Return (X, Y) of the center of cell containing provided text 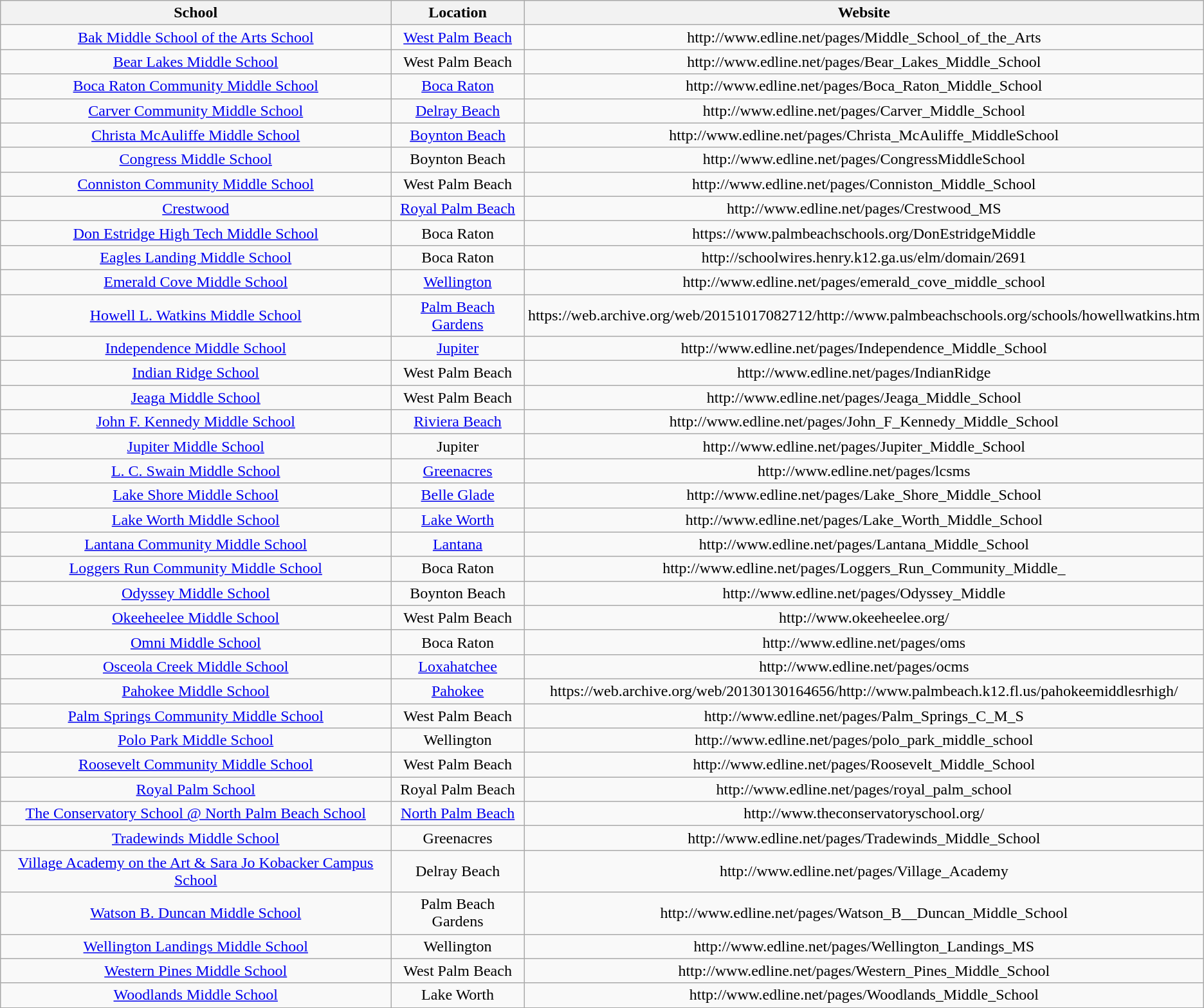
School (196, 13)
Royal Palm School (196, 789)
https://web.archive.org/web/20151017082712/http://www.palmbeachschools.org/schools/howellwatkins.htm (864, 315)
Lantana (458, 544)
http://www.okeeheelee.org/ (864, 618)
Loggers Run Community Middle School (196, 569)
Lantana Community Middle School (196, 544)
http://www.edline.net/pages/Conniston_Middle_School (864, 184)
Christa McAuliffe Middle School (196, 135)
http://www.edline.net/pages/Middle_School_of_the_Arts (864, 37)
Pahokee (458, 691)
Wellington Landings Middle School (196, 946)
Don Estridge High Tech Middle School (196, 233)
http://www.edline.net/pages/Boca_Raton_Middle_School (864, 86)
http://www.edline.net/pages/oms (864, 642)
Emerald Cove Middle School (196, 282)
http://www.edline.net/pages/Bear_Lakes_Middle_School (864, 62)
The Conservatory School @ North Palm Beach School (196, 814)
Eagles Landing Middle School (196, 257)
http://www.edline.net/pages/Lake_Shore_Middle_School (864, 495)
Boca Raton Community Middle School (196, 86)
http://www.edline.net/pages/IndianRidge (864, 373)
Western Pines Middle School (196, 971)
http://www.edline.net/pages/lcsms (864, 471)
Bear Lakes Middle School (196, 62)
Jeaga Middle School (196, 398)
John F. Kennedy Middle School (196, 422)
http://www.edline.net/pages/Tradewinds_Middle_School (864, 838)
Howell L. Watkins Middle School (196, 315)
https://www.palmbeachschools.org/DonEstridgeMiddle (864, 233)
http://www.edline.net/pages/Lantana_Middle_School (864, 544)
Independence Middle School (196, 349)
Belle Glade (458, 495)
http://www.edline.net/pages/Odyssey_Middle (864, 593)
http://www.edline.net/pages/Village_Academy (864, 871)
http://www.edline.net/pages/Woodlands_Middle_School (864, 995)
Location (458, 13)
http://www.edline.net/pages/Crestwood_MS (864, 208)
Omni Middle School (196, 642)
Osceola Creek Middle School (196, 666)
http://www.edline.net/pages/CongressMiddleSchool (864, 160)
Bak Middle School of the Arts School (196, 37)
http://www.edline.net/pages/Western_Pines_Middle_School (864, 971)
Crestwood (196, 208)
https://web.archive.org/web/20130130164656/http://www.palmbeach.k12.fl.us/pahokeemiddlesrhigh/ (864, 691)
http://schoolwires.henry.k12.ga.us/elm/domain/2691 (864, 257)
L. C. Swain Middle School (196, 471)
Village Academy on the Art & Sara Jo Kobacker Campus School (196, 871)
http://www.edline.net/pages/Independence_Middle_School (864, 349)
Carver Community Middle School (196, 111)
http://www.edline.net/pages/royal_palm_school (864, 789)
http://www.edline.net/pages/Watson_B__Duncan_Middle_School (864, 913)
http://www.edline.net/pages/Palm_Springs_C_M_S (864, 716)
Palm Springs Community Middle School (196, 716)
Loxahatchee (458, 666)
Woodlands Middle School (196, 995)
http://www.edline.net/pages/ocms (864, 666)
http://www.edline.net/pages/Carver_Middle_School (864, 111)
Polo Park Middle School (196, 740)
Jupiter Middle School (196, 446)
http://www.edline.net/pages/polo_park_middle_school (864, 740)
http://www.edline.net/pages/Roosevelt_Middle_School (864, 765)
Okeeheelee Middle School (196, 618)
http://www.theconservatoryschool.org/ (864, 814)
Indian Ridge School (196, 373)
Watson B. Duncan Middle School (196, 913)
http://www.edline.net/pages/Jeaga_Middle_School (864, 398)
http://www.edline.net/pages/Lake_Worth_Middle_School (864, 520)
Lake Shore Middle School (196, 495)
http://www.edline.net/pages/Jupiter_Middle_School (864, 446)
Lake Worth Middle School (196, 520)
Odyssey Middle School (196, 593)
Conniston Community Middle School (196, 184)
Riviera Beach (458, 422)
http://www.edline.net/pages/Loggers_Run_Community_Middle_ (864, 569)
http://www.edline.net/pages/emerald_cove_middle_school (864, 282)
http://www.edline.net/pages/Wellington_Landings_MS (864, 946)
Roosevelt Community Middle School (196, 765)
Tradewinds Middle School (196, 838)
North Palm Beach (458, 814)
Congress Middle School (196, 160)
Website (864, 13)
http://www.edline.net/pages/Christa_McAuliffe_MiddleSchool (864, 135)
http://www.edline.net/pages/John_F_Kennedy_Middle_School (864, 422)
Pahokee Middle School (196, 691)
